For the text-containing cell, return its midpoint in [x, y] coordinate format. 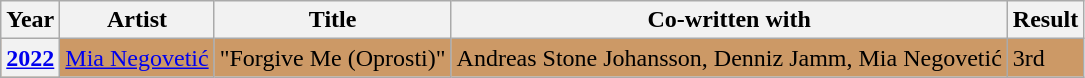
Mia Negovetić [137, 58]
Year [30, 20]
Andreas Stone Johansson, Denniz Jamm, Mia Negovetić [729, 58]
3rd [1045, 58]
Title [332, 20]
Co-written with [729, 20]
"Forgive Me (Oprosti)" [332, 58]
Result [1045, 20]
2022 [30, 58]
Artist [137, 20]
